Determine the [X, Y] coordinate at the center of the cell enclosing the given text.  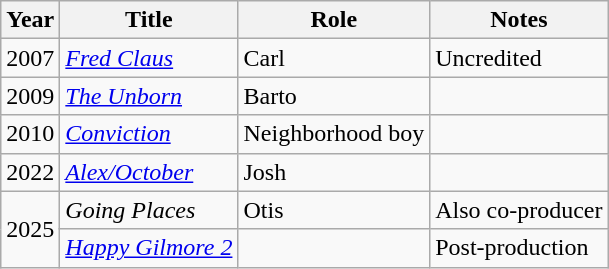
Josh [334, 172]
Conviction [149, 134]
2009 [30, 96]
Role [334, 20]
2022 [30, 172]
2010 [30, 134]
Neighborhood boy [334, 134]
Also co-producer [519, 210]
2007 [30, 58]
Year [30, 20]
Notes [519, 20]
Barto [334, 96]
Going Places [149, 210]
Otis [334, 210]
2025 [30, 229]
Post-production [519, 248]
Fred Claus [149, 58]
Title [149, 20]
Uncredited [519, 58]
Alex/October [149, 172]
Happy Gilmore 2 [149, 248]
The Unborn [149, 96]
Carl [334, 58]
